Scan for the cell matching the given text and deliver its (X, Y) coordinate at center. 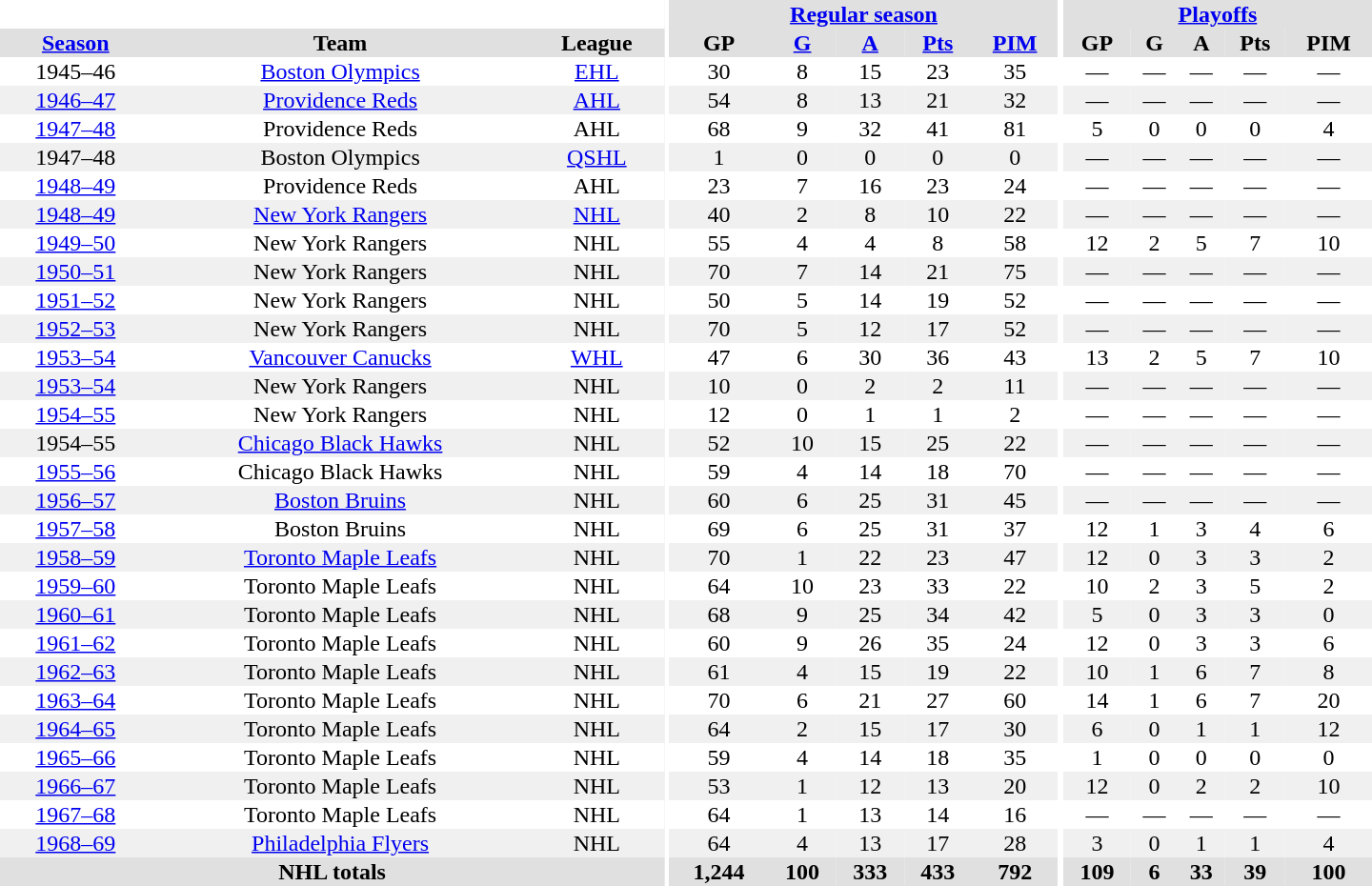
37 (1016, 529)
1956–57 (76, 500)
40 (719, 214)
50 (719, 300)
81 (1016, 129)
1962–63 (76, 672)
34 (938, 614)
53 (719, 786)
1966–67 (76, 786)
1945–46 (76, 71)
1951–52 (76, 300)
League (596, 43)
1965–66 (76, 757)
45 (1016, 500)
333 (871, 872)
55 (719, 243)
1,244 (719, 872)
Playoffs (1218, 14)
1946–47 (76, 100)
1950–51 (76, 272)
433 (938, 872)
26 (871, 643)
Season (76, 43)
54 (719, 100)
QSHL (596, 157)
1968–69 (76, 843)
69 (719, 529)
792 (1016, 872)
1957–58 (76, 529)
1960–61 (76, 614)
WHL (596, 357)
61 (719, 672)
1967–68 (76, 815)
1958–59 (76, 557)
1961–62 (76, 643)
27 (938, 700)
Regular season (864, 14)
1949–50 (76, 243)
42 (1016, 614)
1964–65 (76, 729)
EHL (596, 71)
NHL totals (332, 872)
1952–53 (76, 329)
Team (341, 43)
1955–56 (76, 472)
43 (1016, 357)
1963–64 (76, 700)
58 (1016, 243)
75 (1016, 272)
Philadelphia Flyers (341, 843)
28 (1016, 843)
109 (1098, 872)
36 (938, 357)
41 (938, 129)
Vancouver Canucks (341, 357)
1959–60 (76, 586)
11 (1016, 386)
39 (1255, 872)
